Return the (x, y) coordinate for the center point of the cell that contains the specified text.  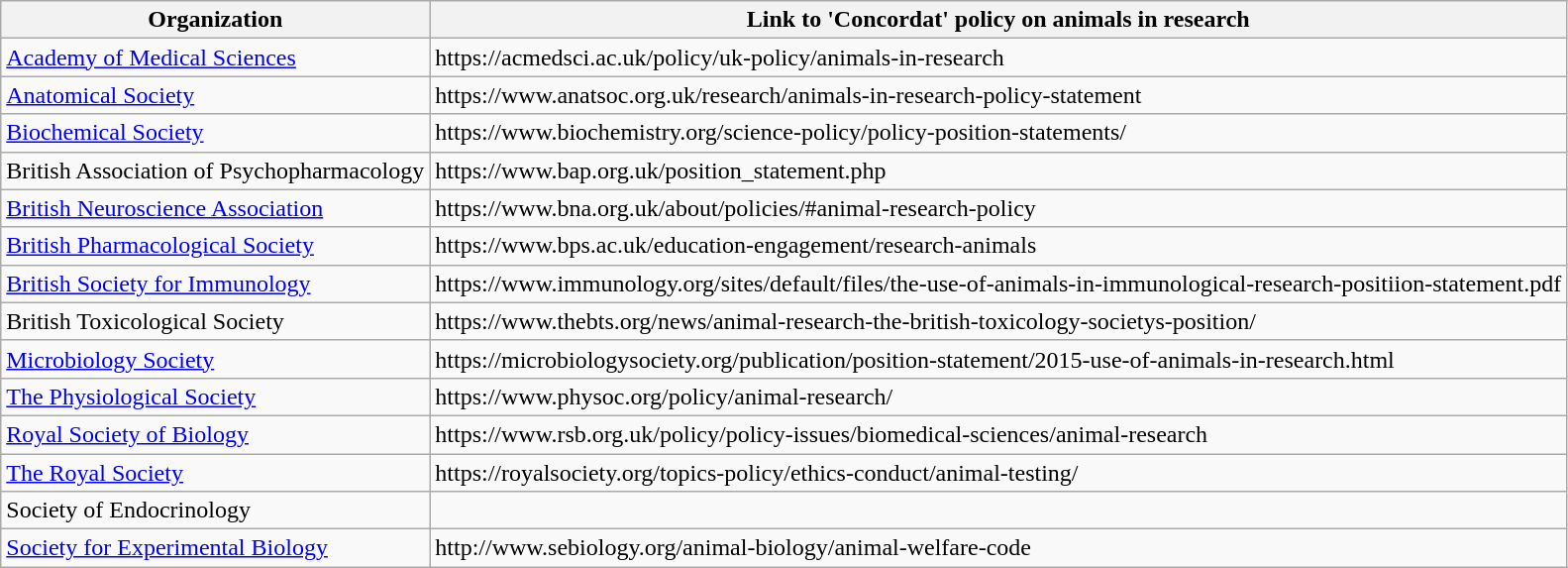
https://royalsociety.org/topics-policy/ethics-conduct/animal-testing/ (998, 473)
https://www.anatsoc.org.uk/research/animals-in-research-policy-statement (998, 95)
https://microbiologysociety.org/publication/position-statement/2015-use-of-animals-in-research.html (998, 359)
https://www.bap.org.uk/position_statement.php (998, 170)
British Toxicological Society (216, 321)
https://www.rsb.org.uk/policy/policy-issues/biomedical-sciences/animal-research (998, 434)
British Pharmacological Society (216, 246)
British Association of Psychopharmacology (216, 170)
https://www.physoc.org/policy/animal-research/ (998, 397)
Academy of Medical Sciences (216, 57)
Society for Experimental Biology (216, 548)
Society of Endocrinology (216, 511)
Royal Society of Biology (216, 434)
The Royal Society (216, 473)
https://www.bna.org.uk/about/policies/#animal-research-policy (998, 208)
https://www.immunology.org/sites/default/files/the-use-of-animals-in-immunological-research-positiion-statement.pdf (998, 284)
Microbiology Society (216, 359)
https://acmedsci.ac.uk/policy/uk-policy/animals-in-research (998, 57)
https://www.biochemistry.org/science-policy/policy-position-statements/ (998, 133)
The Physiological Society (216, 397)
Biochemical Society (216, 133)
British Society for Immunology (216, 284)
https://www.thebts.org/news/animal-research-the-british-toxicology-societys-position/ (998, 321)
http://www.sebiology.org/animal-biology/animal-welfare-code (998, 548)
Link to 'Concordat' policy on animals in research (998, 20)
Anatomical Society (216, 95)
Organization (216, 20)
https://www.bps.ac.uk/education-engagement/research-animals (998, 246)
British Neuroscience Association (216, 208)
